Determine the [x, y] coordinate at the center of the cell enclosing the given text.  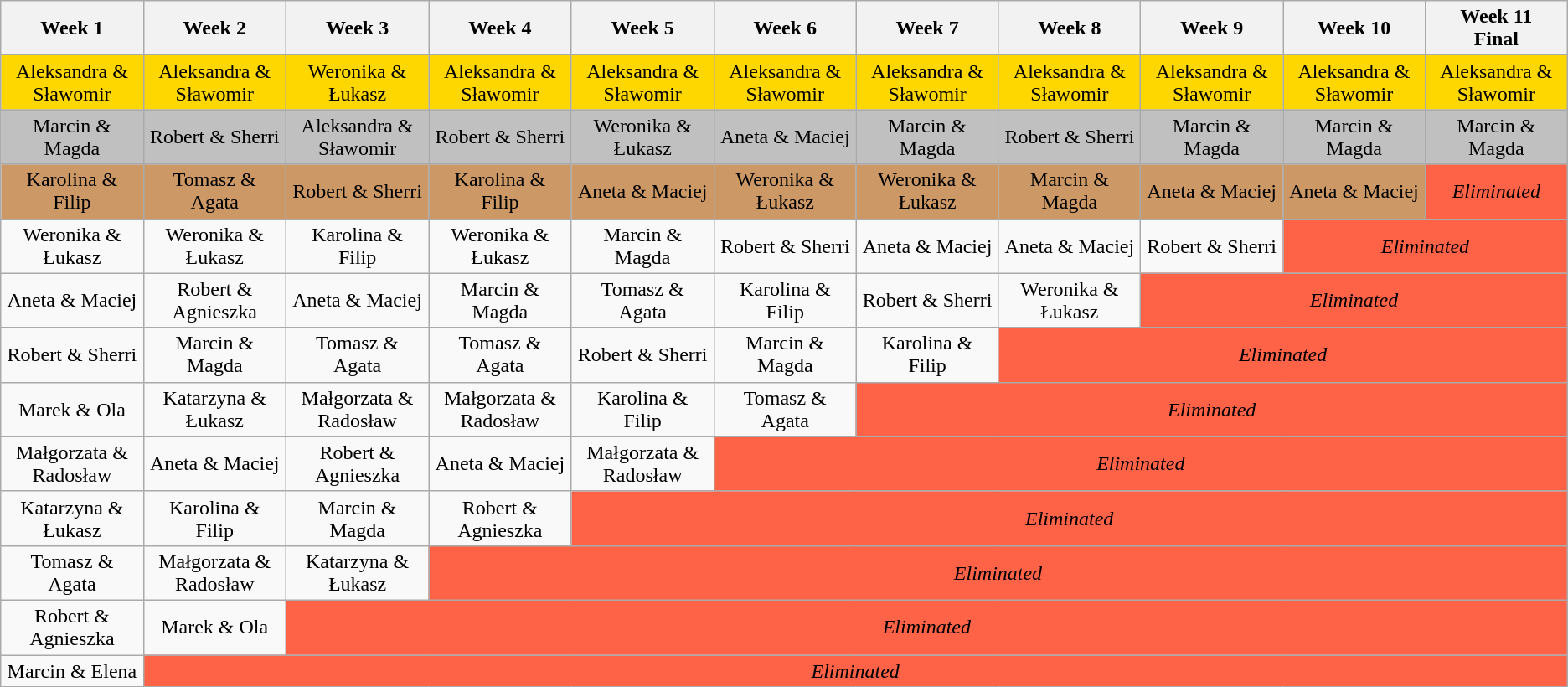
Week 4 [500, 28]
Week 7 [927, 28]
Week 8 [1070, 28]
Week 5 [642, 28]
Week 1 [72, 28]
Week 10 [1354, 28]
Week 3 [357, 28]
Week 6 [785, 28]
Week 11Final [1496, 28]
Week 2 [214, 28]
Marcin & Elena [72, 671]
Week 9 [1212, 28]
